Output the (X, Y) coordinate of the center of the cell containing the given text.  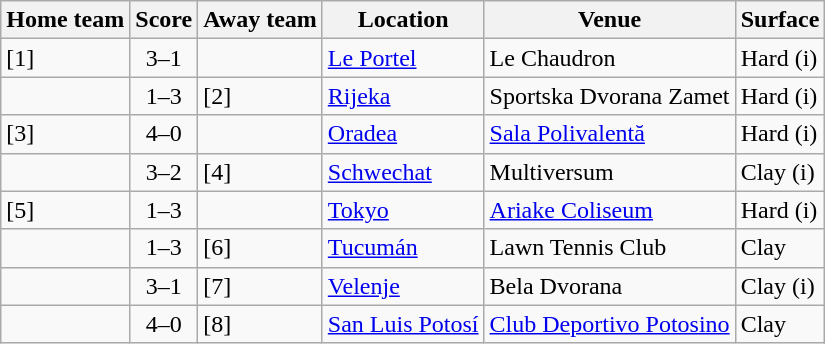
[3] (66, 134)
Location (403, 20)
Rijeka (403, 96)
Le Portel (403, 58)
3–2 (164, 172)
[2] (260, 96)
Score (164, 20)
Surface (780, 20)
Schwechat (403, 172)
Le Chaudron (610, 58)
Bela Dvorana (610, 286)
Ariake Coliseum (610, 210)
[8] (260, 324)
Lawn Tennis Club (610, 248)
San Luis Potosí (403, 324)
[4] (260, 172)
Sala Polivalentă (610, 134)
[1] (66, 58)
Home team (66, 20)
Away team (260, 20)
Oradea (403, 134)
Venue (610, 20)
[5] (66, 210)
[6] (260, 248)
Velenje (403, 286)
Tokyo (403, 210)
Sportska Dvorana Zamet (610, 96)
Club Deportivo Potosino (610, 324)
Tucumán (403, 248)
[7] (260, 286)
Multiversum (610, 172)
